Locate the cell with the specified text and output its [x, y] center coordinate. 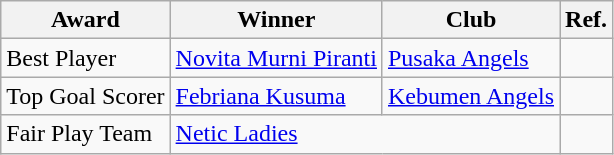
Top Goal Scorer [86, 96]
Febriana Kusuma [276, 96]
Kebumen Angels [470, 96]
Best Player [86, 58]
Winner [276, 20]
Novita Murni Piranti [276, 58]
Pusaka Angels [470, 58]
Ref. [586, 20]
Fair Play Team [86, 134]
Netic Ladies [364, 134]
Club [470, 20]
Award [86, 20]
